Provide the (X, Y) coordinate of the cell's center where the given text is located.  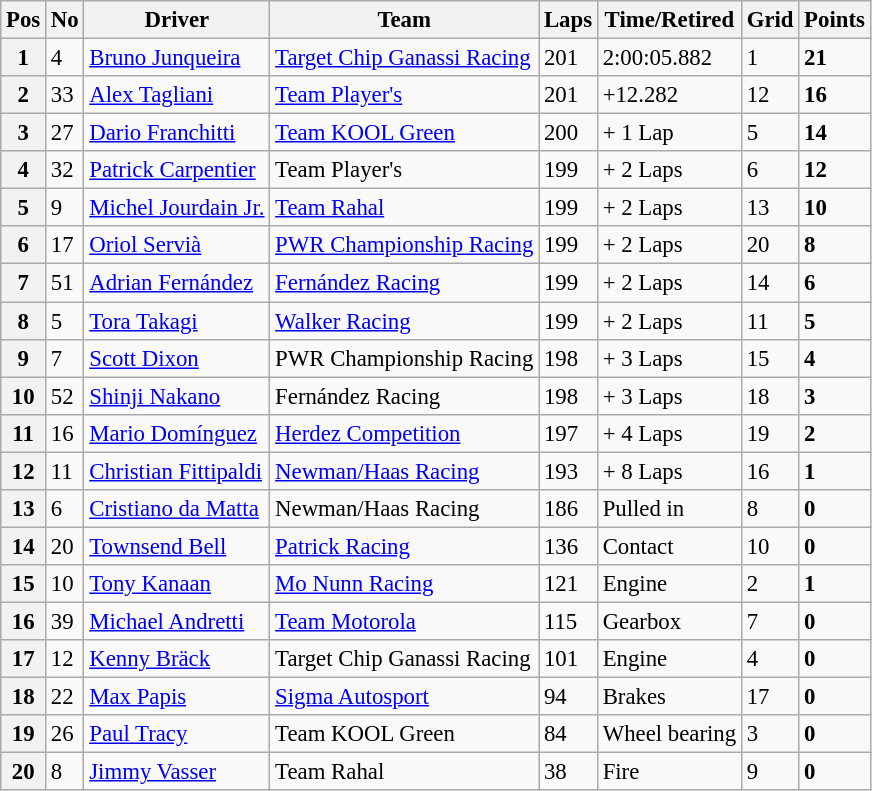
Max Papis (177, 697)
Jimmy Vasser (177, 772)
Mo Nunn Racing (404, 584)
Brakes (669, 697)
Wheel bearing (669, 734)
22 (65, 697)
Dario Franchitti (177, 133)
Michael Andretti (177, 621)
39 (65, 621)
+ 1 Lap (669, 133)
101 (568, 659)
Patrick Carpentier (177, 170)
Scott Dixon (177, 358)
193 (568, 471)
84 (568, 734)
26 (65, 734)
33 (65, 95)
Christian Fittipaldi (177, 471)
Adrian Fernández (177, 283)
Walker Racing (404, 321)
Oriol Servià (177, 245)
136 (568, 546)
Points (834, 20)
+ 4 Laps (669, 433)
Kenny Bräck (177, 659)
52 (65, 396)
Pulled in (669, 509)
Michel Jourdain Jr. (177, 208)
21 (834, 58)
Paul Tracy (177, 734)
27 (65, 133)
Gearbox (669, 621)
Tony Kanaan (177, 584)
Cristiano da Matta (177, 509)
Tora Takagi (177, 321)
+12.282 (669, 95)
197 (568, 433)
Sigma Autosport (404, 697)
Mario Domínguez (177, 433)
Fire (669, 772)
Laps (568, 20)
186 (568, 509)
Alex Tagliani (177, 95)
Time/Retired (669, 20)
Bruno Junqueira (177, 58)
51 (65, 283)
+ 8 Laps (669, 471)
94 (568, 697)
Herdez Competition (404, 433)
Driver (177, 20)
Shinji Nakano (177, 396)
Contact (669, 546)
Grid (770, 20)
Patrick Racing (404, 546)
32 (65, 170)
Townsend Bell (177, 546)
Team (404, 20)
200 (568, 133)
Team Motorola (404, 621)
Pos (24, 20)
2:00:05.882 (669, 58)
No (65, 20)
38 (568, 772)
115 (568, 621)
121 (568, 584)
